Detect which cell encompasses the target text, then output its (X, Y) center coordinate. 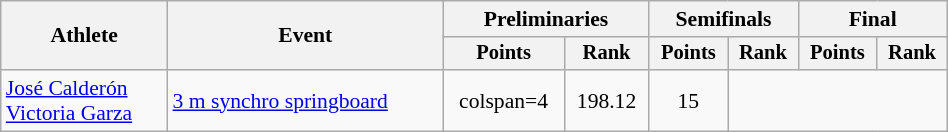
15 (688, 100)
Athlete (84, 36)
Final (872, 19)
Event (306, 36)
3 m synchro springboard (306, 100)
colspan=4 (504, 100)
Semifinals (724, 19)
Preliminaries (546, 19)
198.12 (606, 100)
José CalderónVictoria Garza (84, 100)
